Determine the [X, Y] coordinate at the center of the cell enclosing the given text.  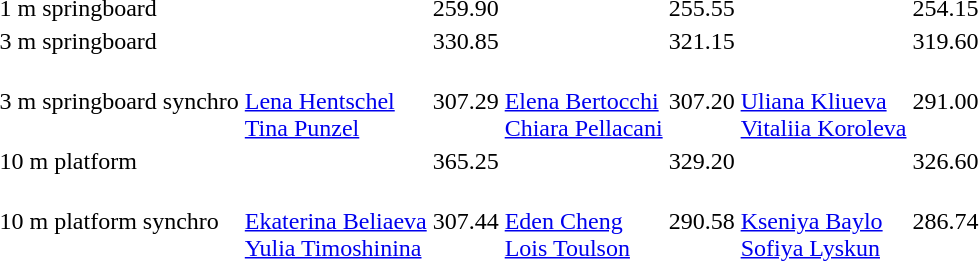
329.20 [702, 161]
307.29 [466, 101]
321.15 [702, 41]
Uliana KliuevaVitaliia Koroleva [824, 101]
330.85 [466, 41]
365.25 [466, 161]
307.20 [702, 101]
Elena BertocchiChiara Pellacani [584, 101]
Lena HentschelTina Punzel [336, 101]
